Locate the cell with the specified text and output its (x, y) center coordinate. 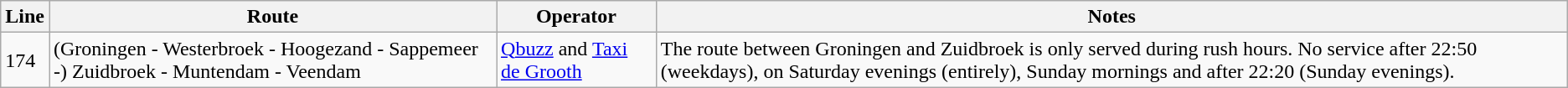
Route (272, 17)
174 (25, 60)
Qbuzz and Taxi de Grooth (576, 60)
Notes (1112, 17)
Operator (576, 17)
(Groningen - Westerbroek - Hoogezand - Sappemeer -) Zuidbroek - Muntendam - Veendam (272, 60)
Line (25, 17)
